Identify which cell holds the provided text, then report its (X, Y) central coordinate. 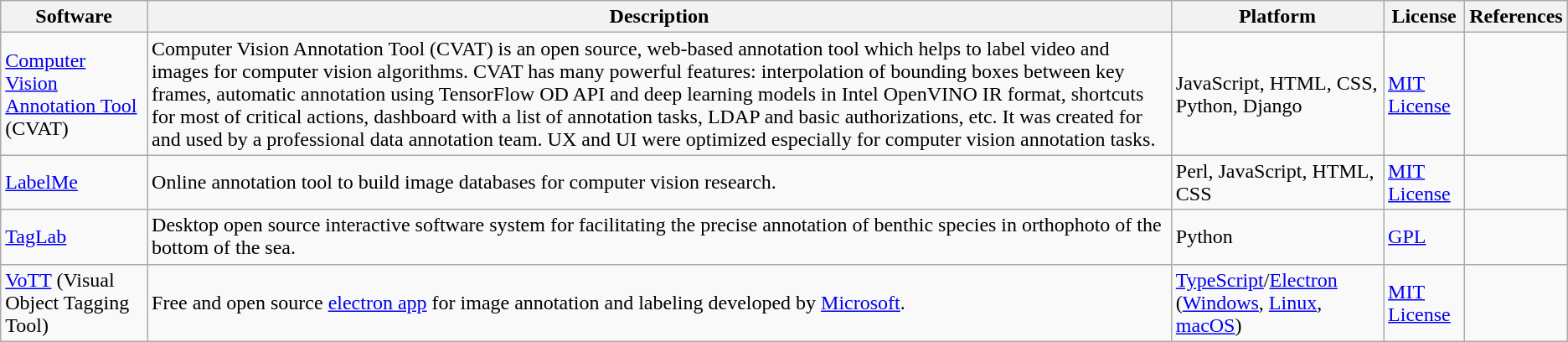
Desktop open source interactive software system for facilitating the precise annotation of benthic species in orthophoto of the bottom of the sea. (660, 236)
VoTT (Visual Object Tagging Tool) (74, 303)
Python (1277, 236)
Software (74, 17)
Computer Vision Annotation Tool (CVAT) (74, 94)
TypeScript/Electron (Windows, Linux, macOS) (1277, 303)
Platform (1277, 17)
Online annotation tool to build image databases for computer vision research. (660, 183)
JavaScript, HTML, CSS, Python, Django (1277, 94)
Free and open source electron app for image annotation and labeling developed by Microsoft. (660, 303)
Perl, JavaScript, HTML, CSS (1277, 183)
Description (660, 17)
GPL (1424, 236)
References (1516, 17)
License (1424, 17)
LabelMe (74, 183)
TagLab (74, 236)
